Determine the (x, y) coordinate at the center of the cell enclosing the given text.  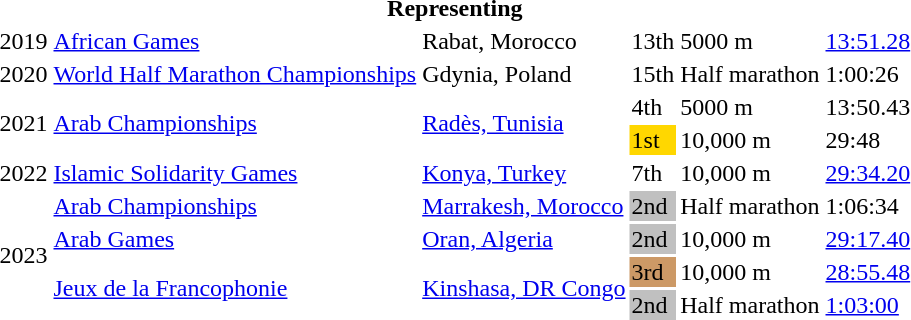
7th (653, 173)
4th (653, 107)
African Games (235, 41)
3rd (653, 272)
15th (653, 74)
Oran, Algeria (524, 239)
Arab Games (235, 239)
1st (653, 140)
Kinshasa, DR Congo (524, 288)
Marrakesh, Morocco (524, 206)
World Half Marathon Championships (235, 74)
13th (653, 41)
Jeux de la Francophonie (235, 288)
Gdynia, Poland (524, 74)
Konya, Turkey (524, 173)
Islamic Solidarity Games (235, 173)
Rabat, Morocco (524, 41)
Radès, Tunisia (524, 124)
